Find where the given text appears and provide that cell's center as [X, Y] coordinate. 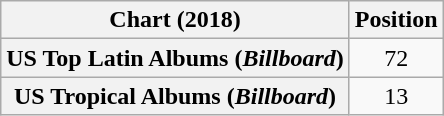
Chart (2018) [176, 20]
US Top Latin Albums (Billboard) [176, 58]
Position [396, 20]
US Tropical Albums (Billboard) [176, 96]
72 [396, 58]
13 [396, 96]
